Locate the cell with the specified text and output its (X, Y) center coordinate. 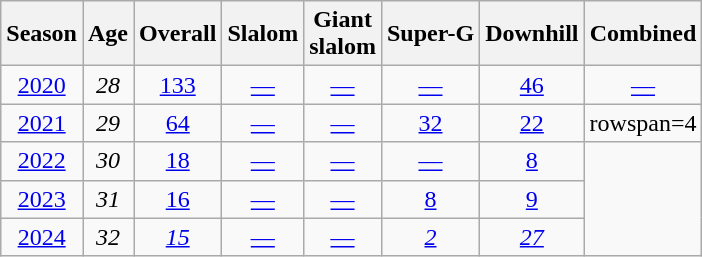
Downhill (532, 34)
2 (430, 237)
2022 (42, 161)
Combined (643, 34)
18 (178, 161)
Giantslalom (343, 34)
Age (108, 34)
rowspan=4 (643, 123)
Slalom (263, 34)
30 (108, 161)
2024 (42, 237)
15 (178, 237)
46 (532, 85)
2023 (42, 199)
Season (42, 34)
64 (178, 123)
133 (178, 85)
9 (532, 199)
22 (532, 123)
29 (108, 123)
2021 (42, 123)
Overall (178, 34)
Super-G (430, 34)
31 (108, 199)
2020 (42, 85)
27 (532, 237)
16 (178, 199)
28 (108, 85)
